For the text-containing cell, return its midpoint in [X, Y] coordinate format. 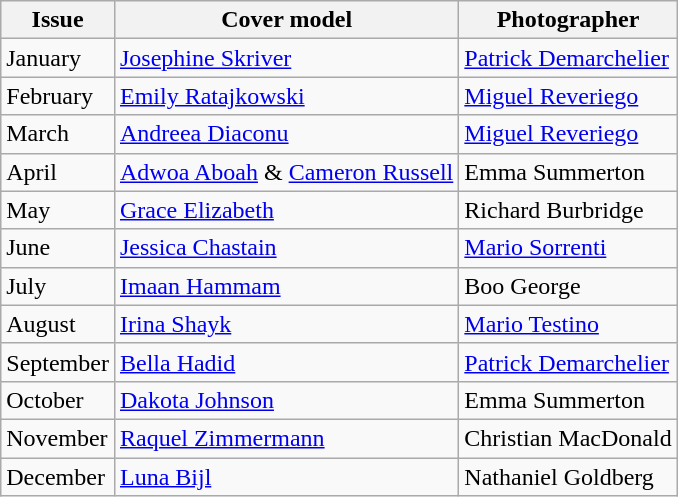
November [58, 438]
March [58, 134]
Emily Ratajkowski [286, 96]
Richard Burbridge [568, 210]
Josephine Skriver [286, 58]
December [58, 477]
Cover model [286, 20]
Mario Sorrenti [568, 248]
Boo George [568, 286]
October [58, 400]
Dakota Johnson [286, 400]
July [58, 286]
Irina Shayk [286, 324]
Jessica Chastain [286, 248]
Nathaniel Goldberg [568, 477]
January [58, 58]
Luna Bijl [286, 477]
Issue [58, 20]
June [58, 248]
Photographer [568, 20]
April [58, 172]
Andreea Diaconu [286, 134]
Mario Testino [568, 324]
Christian MacDonald [568, 438]
May [58, 210]
August [58, 324]
February [58, 96]
Raquel Zimmermann [286, 438]
Bella Hadid [286, 362]
Grace Elizabeth [286, 210]
Adwoa Aboah & Cameron Russell [286, 172]
September [58, 362]
Imaan Hammam [286, 286]
